Search for the cell housing the specified text and yield its (X, Y) center coordinate. 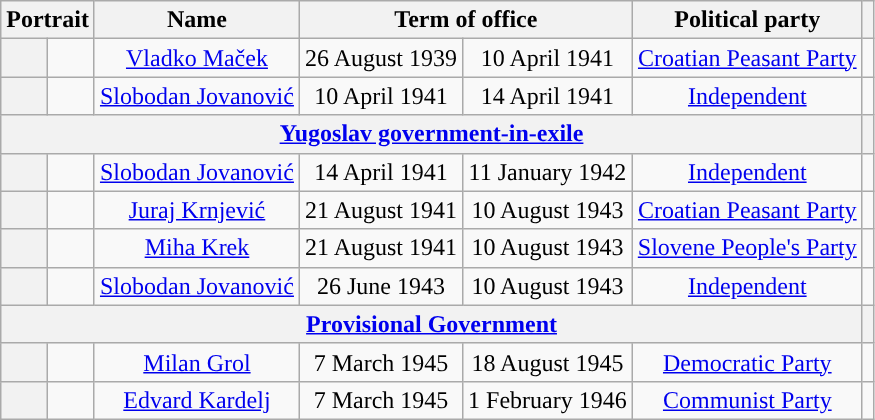
Name (196, 20)
Portrait (48, 20)
Vladko Maček (196, 58)
1 February 1946 (548, 400)
Provisional Government (432, 324)
Milan Grol (196, 362)
11 January 1942 (548, 172)
Term of office (466, 20)
Communist Party (747, 400)
26 June 1943 (380, 286)
Democratic Party (747, 362)
Slovene People's Party (747, 248)
Miha Krek (196, 248)
Edvard Kardelj (196, 400)
18 August 1945 (548, 362)
Yugoslav government-in-exile (432, 134)
26 August 1939 (380, 58)
Juraj Krnjević (196, 210)
Political party (747, 20)
